Search for the cell housing the specified text and yield its (X, Y) center coordinate. 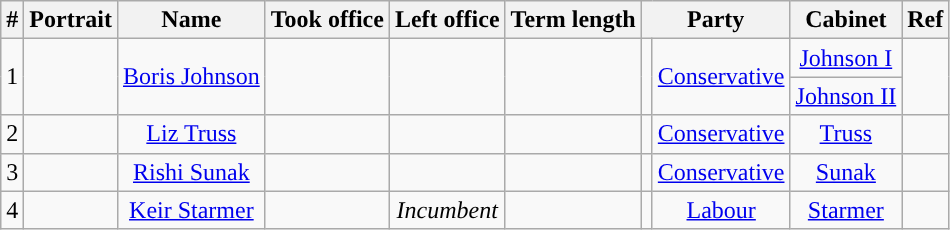
4 (12, 210)
1 (12, 77)
Left office (447, 20)
Keir Starmer (191, 210)
Ref (926, 20)
Sunak (846, 172)
Name (191, 20)
Portrait (71, 20)
3 (12, 172)
Took office (327, 20)
Term length (573, 20)
Boris Johnson (191, 77)
Starmer (846, 210)
2 (12, 134)
Labour (721, 210)
# (12, 20)
Johnson II (846, 96)
Liz Truss (191, 134)
Incumbent (447, 210)
Johnson I (846, 58)
Cabinet (846, 20)
Truss (846, 134)
Party (716, 20)
Rishi Sunak (191, 172)
